Return the (X, Y) coordinate for the center point of the cell that contains the specified text.  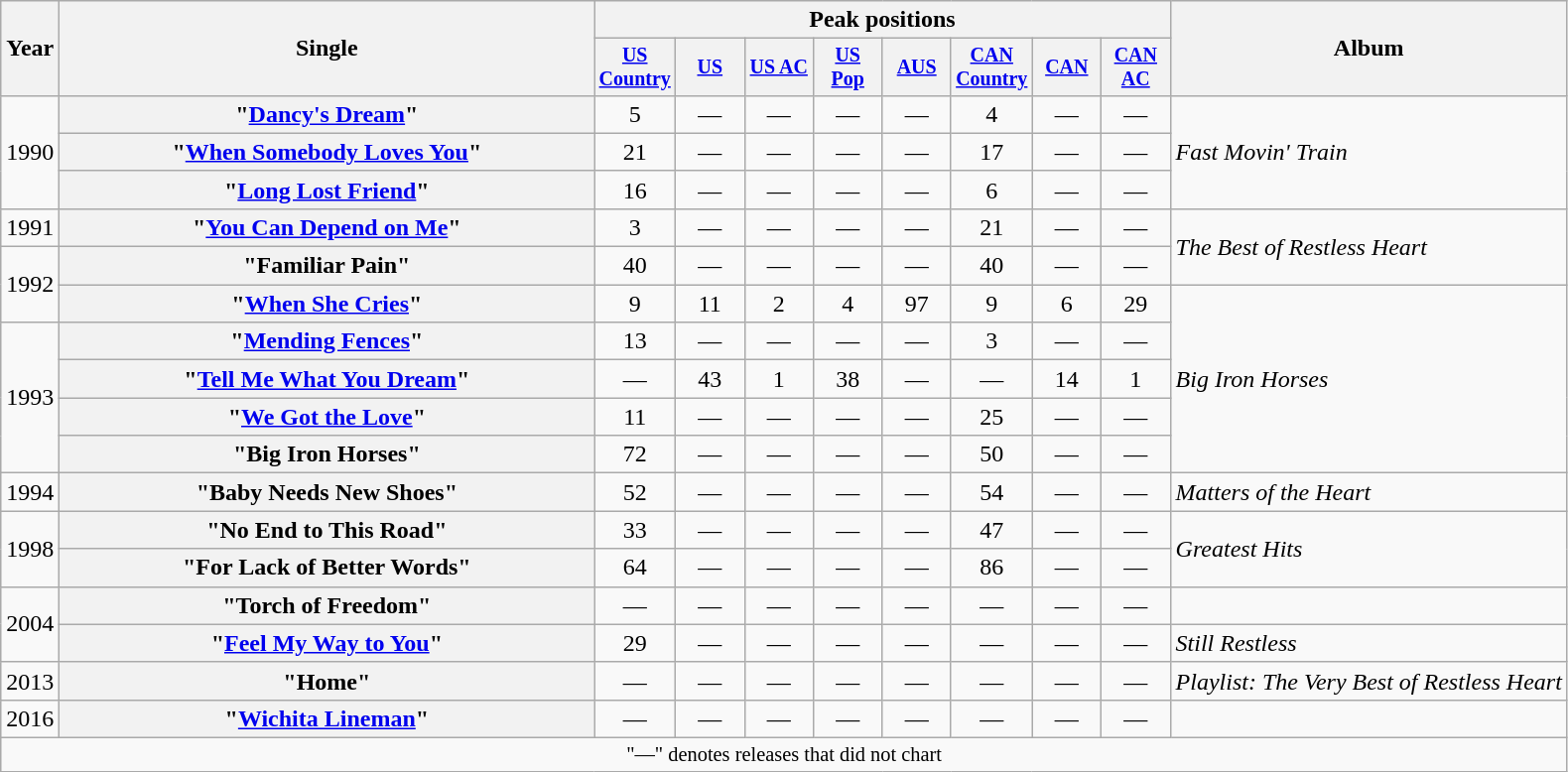
97 (917, 304)
US Pop (848, 67)
"Tell Me What You Dream" (327, 379)
Album (1369, 49)
1991 (30, 227)
"—" denotes releases that did not chart (784, 754)
"Wichita Lineman" (327, 718)
1998 (30, 549)
AUS (917, 67)
13 (635, 341)
16 (635, 190)
Greatest Hits (1369, 549)
"Big Iron Horses" (327, 454)
"Home" (327, 681)
Big Iron Horses (1369, 379)
"Dancy's Dream" (327, 114)
"Mending Fences" (327, 341)
5 (635, 114)
33 (635, 530)
Still Restless (1369, 643)
US (711, 67)
"Torch of Freedom" (327, 605)
"Long Lost Friend" (327, 190)
Peak positions (882, 20)
64 (635, 568)
2 (778, 304)
"When She Cries" (327, 304)
"You Can Depend on Me" (327, 227)
1994 (30, 492)
72 (635, 454)
The Best of Restless Heart (1369, 246)
54 (991, 492)
"Baby Needs New Shoes" (327, 492)
"No End to This Road" (327, 530)
1992 (30, 285)
US Country (635, 67)
"Familiar Pain" (327, 266)
52 (635, 492)
"Feel My Way to You" (327, 643)
Year (30, 49)
Playlist: The Very Best of Restless Heart (1369, 681)
17 (991, 152)
25 (991, 417)
1993 (30, 398)
CAN (1066, 67)
CAN Country (991, 67)
CAN AC (1135, 67)
50 (991, 454)
2013 (30, 681)
38 (848, 379)
"For Lack of Better Words" (327, 568)
14 (1066, 379)
Fast Movin' Train (1369, 152)
"We Got the Love" (327, 417)
US AC (778, 67)
47 (991, 530)
Matters of the Heart (1369, 492)
1990 (30, 152)
2004 (30, 624)
86 (991, 568)
"When Somebody Loves You" (327, 152)
2016 (30, 718)
43 (711, 379)
Single (327, 49)
